Capture the cell that displays the provided text and extract its [x, y] central coordinate. 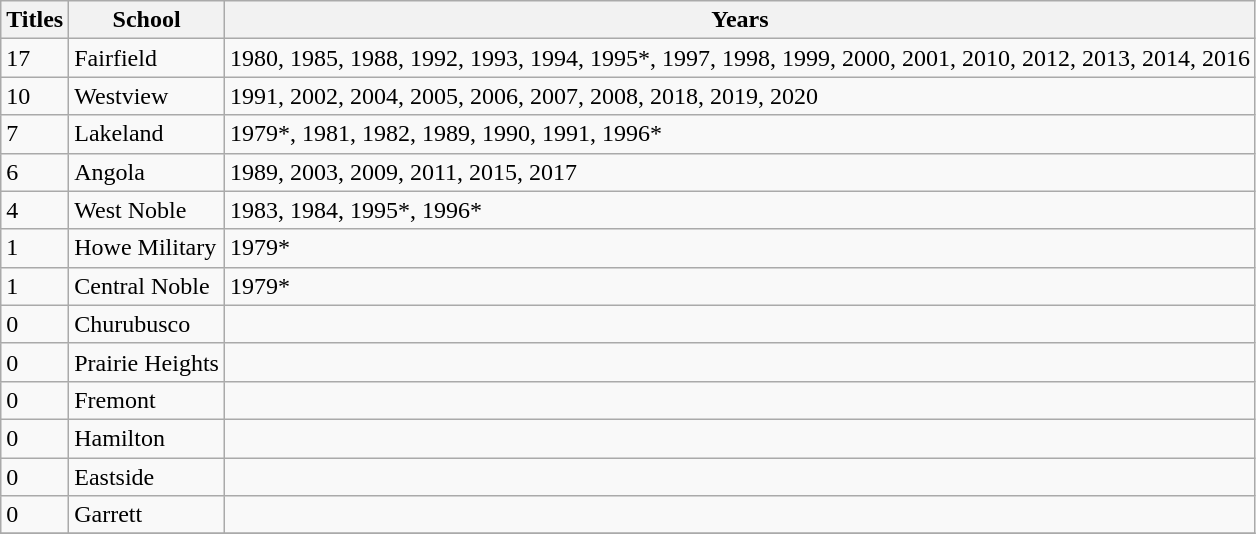
1980, 1985, 1988, 1992, 1993, 1994, 1995*, 1997, 1998, 1999, 2000, 2001, 2010, 2012, 2013, 2014, 2016 [740, 58]
West Noble [147, 210]
Years [740, 20]
School [147, 20]
4 [35, 210]
Titles [35, 20]
Fairfield [147, 58]
10 [35, 96]
7 [35, 134]
Eastside [147, 477]
6 [35, 172]
Angola [147, 172]
Hamilton [147, 438]
Westview [147, 96]
1979*, 1981, 1982, 1989, 1990, 1991, 1996* [740, 134]
1983, 1984, 1995*, 1996* [740, 210]
Fremont [147, 400]
Churubusco [147, 324]
17 [35, 58]
Central Noble [147, 286]
Howe Military [147, 248]
Garrett [147, 515]
1991, 2002, 2004, 2005, 2006, 2007, 2008, 2018, 2019, 2020 [740, 96]
Lakeland [147, 134]
1989, 2003, 2009, 2011, 2015, 2017 [740, 172]
Prairie Heights [147, 362]
